Return the (x, y) coordinate for the center point of the cell that contains the specified text.  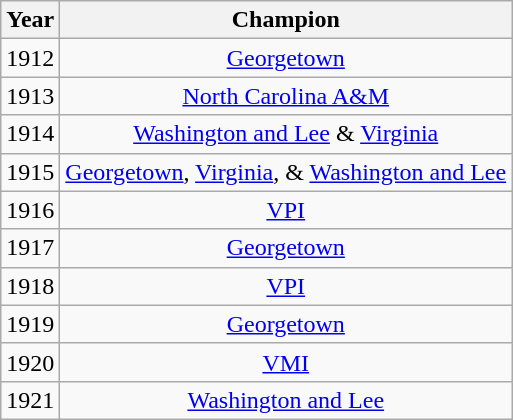
North Carolina A&M (286, 96)
VMI (286, 362)
Year (30, 20)
1912 (30, 58)
Washington and Lee & Virginia (286, 134)
1918 (30, 286)
1914 (30, 134)
1916 (30, 210)
1919 (30, 324)
1913 (30, 96)
1915 (30, 172)
Washington and Lee (286, 400)
Georgetown, Virginia, & Washington and Lee (286, 172)
1917 (30, 248)
Champion (286, 20)
1920 (30, 362)
1921 (30, 400)
